Identify which cell holds the provided text, then report its [X, Y] central coordinate. 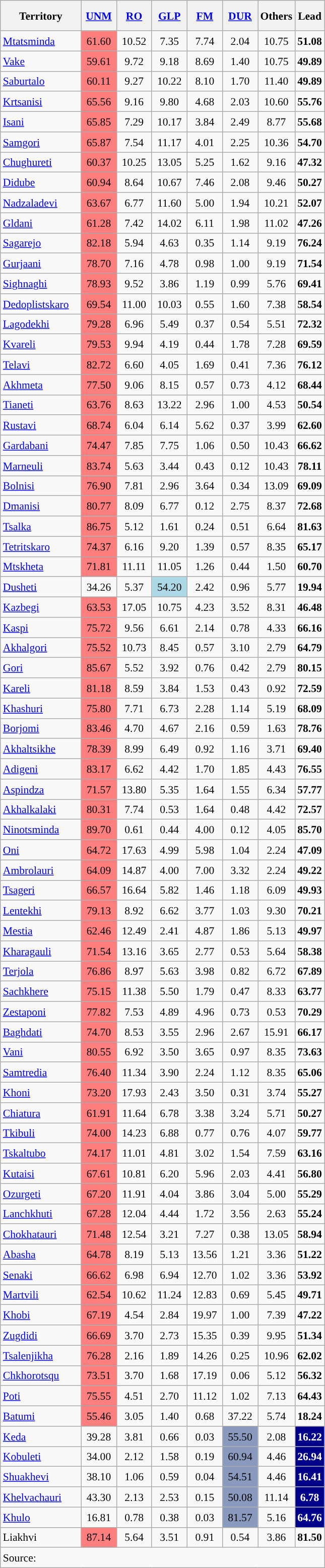
0.68 [205, 1416]
3.99 [277, 425]
78.70 [99, 264]
4.70 [134, 728]
Terjola [41, 971]
11.64 [134, 1113]
3.04 [240, 1194]
1.39 [205, 546]
0.96 [240, 587]
0.25 [240, 1355]
13.80 [134, 789]
Akhalkalaki [41, 809]
7.42 [134, 223]
64.43 [309, 1396]
82.18 [99, 243]
3.55 [169, 1032]
64.72 [99, 850]
2.43 [169, 1093]
11.11 [134, 567]
Marneuli [41, 466]
Khobi [41, 1315]
Akhmeta [41, 385]
54.51 [240, 1477]
75.52 [99, 648]
Abasha [41, 1255]
2.84 [169, 1315]
1.26 [205, 567]
Ninotsminda [41, 830]
Oni [41, 850]
1.78 [240, 344]
69.59 [309, 344]
11.02 [277, 223]
47.22 [309, 1315]
79.13 [99, 911]
5.71 [277, 1113]
5.77 [277, 587]
Territory [41, 16]
10.73 [134, 648]
4.51 [134, 1396]
5.25 [205, 162]
0.91 [205, 1537]
10.62 [134, 1295]
5.50 [169, 991]
Sachkhere [41, 991]
0.66 [169, 1436]
0.55 [205, 304]
0.31 [240, 1093]
7.28 [277, 344]
Lanchkhuti [41, 1214]
75.15 [99, 991]
10.96 [277, 1355]
56.32 [309, 1375]
Poti [41, 1396]
7.13 [277, 1396]
8.45 [169, 648]
16.81 [99, 1517]
1.04 [240, 850]
8.37 [277, 506]
76.24 [309, 243]
7.81 [134, 486]
12.54 [134, 1234]
Akhalgori [41, 648]
2.67 [240, 1032]
62.60 [309, 425]
1.03 [240, 911]
69.40 [309, 749]
79.28 [99, 324]
4.89 [169, 1012]
55.68 [309, 122]
62.46 [99, 931]
0.35 [205, 243]
11.38 [134, 991]
6.98 [134, 1275]
4.87 [205, 931]
3.74 [277, 1093]
Didube [41, 182]
78.11 [309, 466]
1.68 [169, 1375]
81.18 [99, 688]
3.51 [169, 1537]
1.46 [205, 890]
Adigeni [41, 769]
1.18 [240, 890]
1.62 [240, 162]
1.50 [277, 567]
Dedoplistskaro [41, 304]
64.09 [99, 870]
80.15 [309, 668]
16.22 [309, 1436]
0.34 [240, 486]
79.53 [99, 344]
3.38 [205, 1113]
1.54 [240, 1153]
68.44 [309, 385]
7.35 [169, 41]
75.55 [99, 1396]
66.17 [309, 1032]
78.76 [309, 728]
10.36 [277, 142]
59.77 [309, 1133]
64.76 [309, 1517]
Vake [41, 61]
1.98 [240, 223]
GLP [169, 16]
69.09 [309, 486]
11.05 [169, 567]
13.09 [277, 486]
5.35 [169, 789]
0.24 [205, 526]
68.74 [99, 425]
49.22 [309, 870]
5.82 [169, 890]
60.11 [99, 81]
71.57 [99, 789]
11.24 [169, 1295]
5.76 [277, 284]
34.26 [99, 587]
11.00 [134, 304]
7.00 [205, 870]
4.78 [169, 264]
85.70 [309, 830]
0.69 [240, 1295]
0.77 [205, 1133]
70.21 [309, 911]
10.81 [134, 1173]
9.30 [277, 911]
3.56 [240, 1214]
59.61 [99, 61]
55.24 [309, 1214]
2.04 [240, 41]
3.02 [205, 1153]
71.81 [99, 567]
Chkhorotsqu [41, 1375]
75.72 [99, 628]
5.52 [134, 668]
Tetritskaro [41, 546]
6.09 [277, 890]
8.99 [134, 749]
9.52 [134, 284]
6.64 [277, 526]
4.63 [169, 243]
3.05 [134, 1416]
73.51 [99, 1375]
52.07 [309, 203]
65.85 [99, 122]
51.22 [309, 1255]
FM [205, 16]
69.54 [99, 304]
Sighnaghi [41, 284]
Baghdati [41, 1032]
49.93 [309, 890]
13.16 [134, 951]
4.68 [205, 102]
Khelvachauri [41, 1497]
17.05 [134, 607]
1.94 [240, 203]
78.93 [99, 284]
Kvareli [41, 344]
9.94 [134, 344]
0.99 [240, 284]
6.92 [134, 1052]
7.71 [134, 708]
70.29 [309, 1012]
6.04 [134, 425]
82.72 [99, 364]
81.57 [240, 1517]
3.21 [169, 1234]
58.94 [309, 1234]
17.63 [134, 850]
0.61 [134, 830]
14.23 [134, 1133]
2.63 [277, 1214]
Kareli [41, 688]
7.75 [169, 446]
Aspindza [41, 789]
67.19 [99, 1315]
76.86 [99, 971]
8.64 [134, 182]
8.15 [169, 385]
Ambrolauri [41, 870]
4.54 [134, 1315]
54.20 [169, 587]
73.20 [99, 1093]
7.59 [277, 1153]
3.81 [134, 1436]
12.49 [134, 931]
Mtskheta [41, 567]
58.38 [309, 951]
1.86 [240, 931]
67.89 [309, 971]
67.28 [99, 1214]
49.97 [309, 931]
3.24 [240, 1113]
Khulo [41, 1517]
1.60 [240, 304]
2.25 [240, 142]
15.35 [205, 1335]
Others [277, 16]
86.75 [99, 526]
2.75 [240, 506]
14.26 [205, 1355]
83.17 [99, 769]
9.56 [134, 628]
4.07 [277, 1133]
34.00 [99, 1457]
Nadzaladevi [41, 203]
UNM [99, 16]
Chiatura [41, 1113]
Borjomi [41, 728]
63.16 [309, 1153]
Akhaltsikhe [41, 749]
Lagodekhi [41, 324]
5.51 [277, 324]
87.14 [99, 1537]
6.60 [134, 364]
Khoni [41, 1093]
10.67 [169, 182]
61.28 [99, 223]
Keda [41, 1436]
4.12 [277, 385]
1.61 [169, 526]
8.09 [134, 506]
6.73 [169, 708]
7.46 [205, 182]
9.95 [277, 1335]
55.29 [309, 1194]
16.41 [309, 1477]
63.67 [99, 203]
Kharagauli [41, 951]
47.09 [309, 850]
12.83 [205, 1295]
39.28 [99, 1436]
17.93 [134, 1093]
2.12 [134, 1457]
4.53 [277, 405]
4.43 [277, 769]
Bolnisi [41, 486]
72.68 [309, 506]
12.04 [134, 1214]
57.77 [309, 789]
66.16 [309, 628]
9.72 [134, 61]
Zestaponi [41, 1012]
10.25 [134, 162]
9.20 [169, 546]
5.62 [205, 425]
64.78 [99, 1255]
Telavi [41, 364]
16.64 [134, 890]
56.80 [309, 1173]
8.63 [134, 405]
80.77 [99, 506]
Tsalka [41, 526]
Kutaisi [41, 1173]
60.70 [309, 567]
83.46 [99, 728]
5.16 [277, 1517]
76.28 [99, 1355]
8.97 [134, 971]
66.57 [99, 890]
3.32 [240, 870]
Lead [309, 16]
55.27 [309, 1093]
0.48 [240, 809]
11.14 [277, 1497]
62.54 [99, 1295]
9.46 [277, 182]
11.60 [169, 203]
67.20 [99, 1194]
Gori [41, 668]
0.51 [240, 526]
Saburtalo [41, 81]
0.42 [240, 668]
7.38 [277, 304]
1.63 [277, 728]
63.76 [99, 405]
0.06 [240, 1375]
11.40 [277, 81]
Tskaltubo [41, 1153]
50.08 [240, 1497]
9.80 [169, 102]
1.85 [240, 769]
49.71 [309, 1295]
5.19 [277, 708]
2.77 [205, 951]
26.94 [309, 1457]
15.91 [277, 1032]
19.97 [205, 1315]
37.22 [240, 1416]
5.45 [277, 1295]
4.41 [277, 1173]
0.15 [205, 1497]
19.94 [309, 587]
17.19 [205, 1375]
69.41 [309, 284]
10.52 [134, 41]
0.19 [205, 1457]
8.77 [277, 122]
58.54 [309, 304]
43.30 [99, 1497]
3.77 [205, 911]
1.21 [240, 1255]
Source: [162, 1558]
61.60 [99, 41]
3.90 [169, 1073]
55.46 [99, 1416]
55.50 [240, 1436]
6.34 [277, 789]
47.32 [309, 162]
11.01 [134, 1153]
3.92 [169, 668]
46.48 [309, 607]
Senaki [41, 1275]
65.17 [309, 546]
Vani [41, 1052]
7.53 [134, 1012]
66.69 [99, 1335]
38.10 [99, 1477]
7.54 [134, 142]
3.44 [169, 466]
8.53 [134, 1032]
4.81 [169, 1153]
Kazbegi [41, 607]
80.31 [99, 809]
0.47 [240, 991]
2.28 [205, 708]
71.48 [99, 1234]
81.63 [309, 526]
7.85 [134, 446]
68.09 [309, 708]
Martvili [41, 1295]
Kobuleti [41, 1457]
7.29 [134, 122]
63.77 [309, 991]
74.70 [99, 1032]
72.59 [309, 688]
65.56 [99, 102]
3.10 [240, 648]
4.01 [205, 142]
2.70 [169, 1396]
72.32 [309, 324]
1.69 [205, 364]
72.57 [309, 809]
Chokhatauri [41, 1234]
4.19 [169, 344]
9.27 [134, 81]
6.14 [169, 425]
5.96 [205, 1173]
11.91 [134, 1194]
Zugdidi [41, 1335]
14.87 [134, 870]
53.92 [309, 1275]
81.50 [309, 1537]
0.41 [240, 364]
4.44 [169, 1214]
74.00 [99, 1133]
11.17 [169, 142]
Gardabani [41, 446]
76.90 [99, 486]
Tsageri [41, 890]
6.61 [169, 628]
55.76 [309, 102]
Samgori [41, 142]
8.69 [205, 61]
10.17 [169, 122]
61.91 [99, 1113]
13.56 [205, 1255]
1.79 [205, 991]
2.42 [205, 587]
6.88 [169, 1133]
Ozurgeti [41, 1194]
5.74 [277, 1416]
8.33 [277, 991]
4.96 [205, 1012]
1.16 [240, 749]
62.02 [309, 1355]
10.21 [277, 203]
5.98 [205, 850]
Dusheti [41, 587]
80.55 [99, 1052]
1.55 [240, 789]
54.70 [309, 142]
75.80 [99, 708]
Dmanisi [41, 506]
4.33 [277, 628]
6.20 [169, 1173]
2.53 [169, 1497]
Liakhvi [41, 1537]
1.72 [205, 1214]
0.50 [240, 446]
65.87 [99, 142]
12.70 [205, 1275]
51.08 [309, 41]
77.82 [99, 1012]
3.71 [277, 749]
Batumi [41, 1416]
Samtredia [41, 1073]
65.06 [309, 1073]
47.26 [309, 223]
8.92 [134, 911]
0.82 [240, 971]
8.19 [134, 1255]
6.96 [134, 324]
2.13 [134, 1497]
5.37 [134, 587]
2.73 [169, 1335]
9.06 [134, 385]
14.02 [169, 223]
60.37 [99, 162]
2.41 [169, 931]
83.74 [99, 466]
73.63 [309, 1052]
13.22 [169, 405]
4.04 [169, 1194]
7.36 [277, 364]
Gurjaani [41, 264]
8.59 [134, 688]
4.99 [169, 850]
Khashuri [41, 708]
0.97 [240, 1052]
Mestia [41, 931]
9.18 [169, 61]
63.53 [99, 607]
Gldani [41, 223]
78.39 [99, 749]
18.24 [309, 1416]
5.94 [134, 243]
0.04 [205, 1477]
0.39 [240, 1335]
5.49 [169, 324]
Kaspi [41, 628]
Tianeti [41, 405]
6.49 [169, 749]
1.19 [205, 284]
7.27 [205, 1234]
74.37 [99, 546]
74.47 [99, 446]
6.11 [205, 223]
76.55 [309, 769]
Chughureti [41, 162]
10.60 [277, 102]
1.58 [169, 1457]
74.17 [99, 1153]
Tsalenjikha [41, 1355]
77.50 [99, 385]
0.98 [205, 264]
67.61 [99, 1173]
3.98 [205, 971]
11.12 [205, 1396]
7.39 [277, 1315]
10.03 [169, 304]
8.31 [277, 607]
RO [134, 16]
Krtsanisi [41, 102]
64.79 [309, 648]
51.34 [309, 1335]
8.10 [205, 81]
3.64 [205, 486]
6.16 [134, 546]
Isani [41, 122]
2.49 [240, 122]
Lentekhi [41, 911]
Rustavi [41, 425]
1.89 [169, 1355]
7.16 [134, 264]
Tkibuli [41, 1133]
4.23 [205, 607]
6.72 [277, 971]
2.14 [205, 628]
Sagarejo [41, 243]
DUR [240, 16]
3.52 [240, 607]
10.22 [169, 81]
1.12 [240, 1073]
4.67 [169, 728]
Shuakhevi [41, 1477]
6.94 [169, 1275]
11.34 [134, 1073]
89.70 [99, 830]
76.40 [99, 1073]
85.67 [99, 668]
50.54 [309, 405]
1.53 [205, 688]
76.12 [309, 364]
Mtatsminda [41, 41]
